Return [X, Y] of the center of cell containing provided text 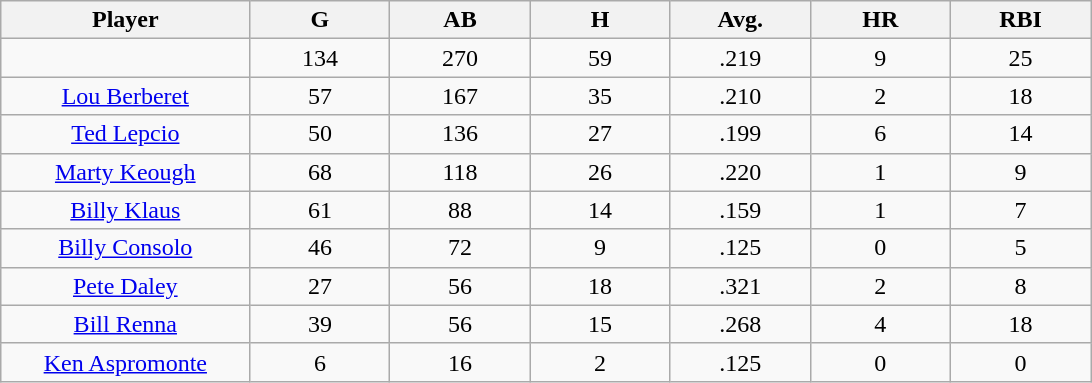
72 [460, 248]
5 [1020, 248]
AB [460, 20]
.219 [740, 58]
61 [320, 210]
.268 [740, 324]
46 [320, 248]
Billy Klaus [126, 210]
.159 [740, 210]
15 [600, 324]
136 [460, 134]
Avg. [740, 20]
26 [600, 172]
35 [600, 96]
59 [600, 58]
Player [126, 20]
50 [320, 134]
Marty Keough [126, 172]
7 [1020, 210]
.210 [740, 96]
.321 [740, 286]
Bill Renna [126, 324]
.220 [740, 172]
Ken Aspromonte [126, 362]
118 [460, 172]
Ted Lepcio [126, 134]
Billy Consolo [126, 248]
Pete Daley [126, 286]
88 [460, 210]
.199 [740, 134]
4 [880, 324]
25 [1020, 58]
57 [320, 96]
8 [1020, 286]
68 [320, 172]
16 [460, 362]
Lou Berberet [126, 96]
270 [460, 58]
G [320, 20]
134 [320, 58]
39 [320, 324]
RBI [1020, 20]
HR [880, 20]
H [600, 20]
167 [460, 96]
